Return [X, Y] of the center of cell containing provided text 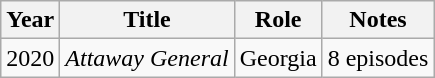
Role [278, 20]
Notes [378, 20]
Attaway General [147, 58]
2020 [30, 58]
8 episodes [378, 58]
Title [147, 20]
Year [30, 20]
Georgia [278, 58]
